Search for the cell housing the specified text and yield its [X, Y] center coordinate. 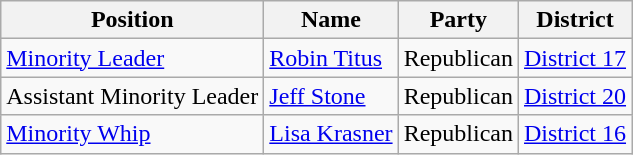
Minority Leader [132, 58]
District 16 [574, 134]
District 17 [574, 58]
Position [132, 20]
Name [331, 20]
Robin Titus [331, 58]
Jeff Stone [331, 96]
District 20 [574, 96]
Minority Whip [132, 134]
District [574, 20]
Lisa Krasner [331, 134]
Party [458, 20]
Assistant Minority Leader [132, 96]
